Return the [X, Y] coordinate for the center point of the cell that contains the specified text.  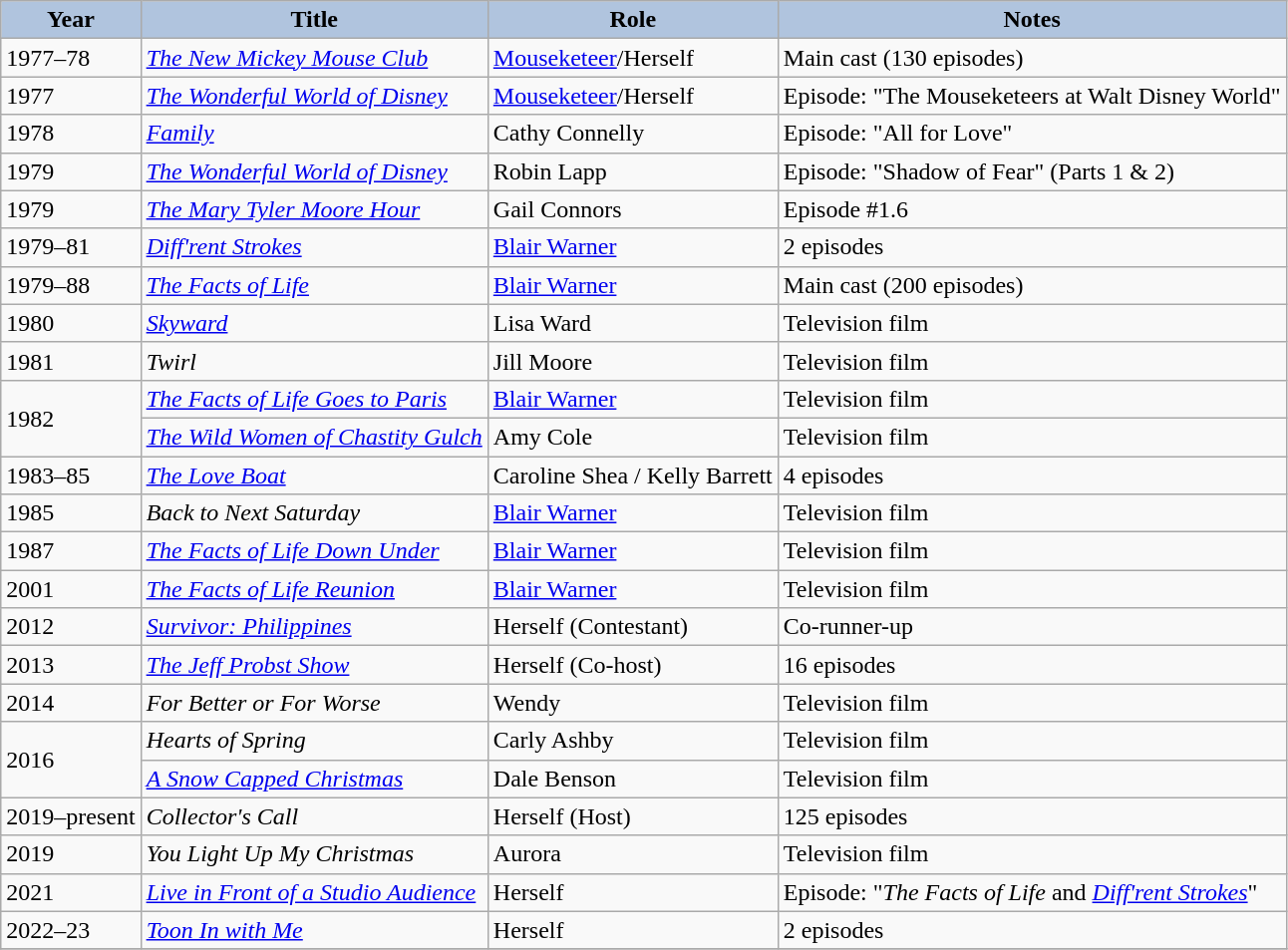
1987 [71, 551]
1981 [71, 361]
1982 [71, 418]
Episode: "The Facts of Life and Diff'rent Strokes" [1032, 892]
The Wild Women of Chastity Gulch [314, 437]
Carly Ashby [632, 741]
Episode #1.6 [1032, 209]
Episode: "The Mouseketeers at Walt Disney World" [1032, 96]
1977 [71, 96]
Title [314, 20]
Herself (Contestant) [632, 627]
Herself (Host) [632, 816]
Dale Benson [632, 779]
Role [632, 20]
125 episodes [1032, 816]
The Facts of Life Down Under [314, 551]
Episode: "Shadow of Fear" (Parts 1 & 2) [1032, 171]
Hearts of Spring [314, 741]
2014 [71, 703]
You Light Up My Christmas [314, 854]
1985 [71, 513]
Gail Connors [632, 209]
For Better or For Worse [314, 703]
1978 [71, 134]
Aurora [632, 854]
Main cast (200 episodes) [1032, 285]
Caroline Shea / Kelly Barrett [632, 475]
Twirl [314, 361]
The New Mickey Mouse Club [314, 58]
Jill Moore [632, 361]
1980 [71, 323]
Diff'rent Strokes [314, 247]
The Facts of Life Reunion [314, 589]
2019 [71, 854]
1979–88 [71, 285]
The Jeff Probst Show [314, 665]
2012 [71, 627]
The Facts of Life Goes to Paris [314, 399]
Episode: "All for Love" [1032, 134]
Year [71, 20]
Toon In with Me [314, 930]
Live in Front of a Studio Audience [314, 892]
The Facts of Life [314, 285]
The Mary Tyler Moore Hour [314, 209]
Wendy [632, 703]
1977–78 [71, 58]
2022–23 [71, 930]
4 episodes [1032, 475]
1979–81 [71, 247]
Back to Next Saturday [314, 513]
2001 [71, 589]
Family [314, 134]
Survivor: Philippines [314, 627]
Collector's Call [314, 816]
Herself (Co-host) [632, 665]
Lisa Ward [632, 323]
Amy Cole [632, 437]
2021 [71, 892]
2013 [71, 665]
A Snow Capped Christmas [314, 779]
2016 [71, 760]
Notes [1032, 20]
Cathy Connelly [632, 134]
2019–present [71, 816]
16 episodes [1032, 665]
1983–85 [71, 475]
Robin Lapp [632, 171]
The Love Boat [314, 475]
Main cast (130 episodes) [1032, 58]
Skyward [314, 323]
Co-runner-up [1032, 627]
